Capture the cell that displays the provided text and extract its [X, Y] central coordinate. 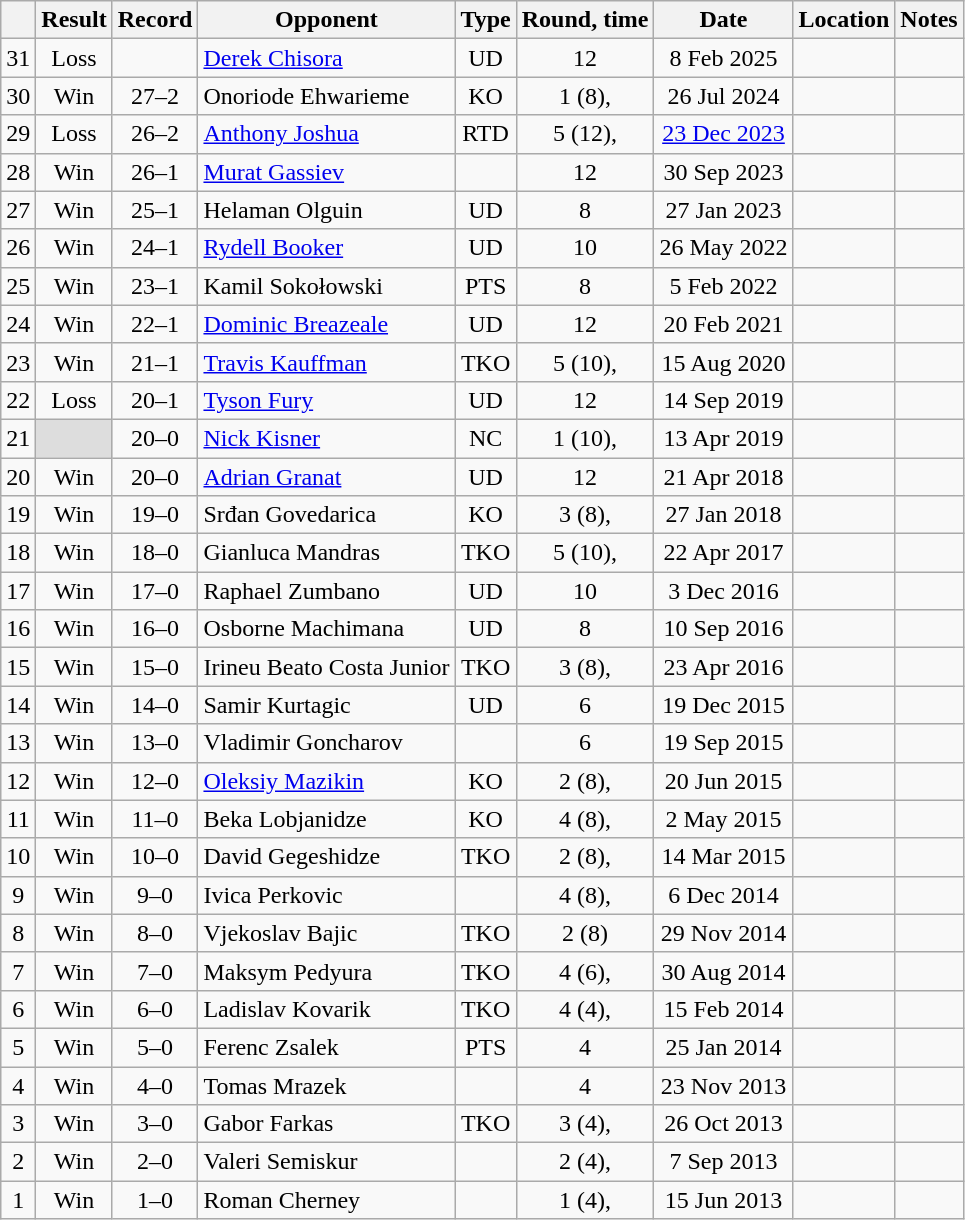
1 (10), [585, 438]
7–0 [155, 971]
3–0 [155, 1124]
1–0 [155, 1200]
6 Dec 2014 [724, 895]
31 [18, 58]
4–0 [155, 1085]
1 [18, 1200]
3 (4), [585, 1124]
26–2 [155, 134]
RTD [486, 134]
27 Jan 2018 [724, 515]
5–0 [155, 1047]
Anthony Joshua [326, 134]
Type [486, 20]
20 Feb 2021 [724, 324]
Roman Cherney [326, 1200]
25 Jan 2014 [724, 1047]
Ivica Perkovic [326, 895]
25 [18, 286]
23 [18, 362]
2 (4), [585, 1162]
15 Aug 2020 [724, 362]
Ladislav Kovarik [326, 1009]
11 [18, 819]
22–1 [155, 324]
Nick Kisner [326, 438]
Adrian Granat [326, 477]
1 (4), [585, 1200]
17–0 [155, 591]
15 [18, 667]
16–0 [155, 629]
3 Dec 2016 [724, 591]
26 [18, 248]
18–0 [155, 553]
6–0 [155, 1009]
10 Sep 2016 [724, 629]
Oleksiy Mazikin [326, 781]
25–1 [155, 210]
15 Jun 2013 [724, 1200]
29 [18, 134]
Tyson Fury [326, 400]
Srđan Govedarica [326, 515]
Location [844, 20]
Date [724, 20]
2–0 [155, 1162]
26 Jul 2024 [724, 96]
14–0 [155, 705]
23 Nov 2013 [724, 1085]
16 [18, 629]
Gabor Farkas [326, 1124]
13–0 [155, 743]
Round, time [585, 20]
26 Oct 2013 [724, 1124]
Vjekoslav Bajic [326, 933]
15–0 [155, 667]
12–0 [155, 781]
2 (8) [585, 933]
Gianluca Mandras [326, 553]
21 Apr 2018 [724, 477]
Rydell Booker [326, 248]
29 Nov 2014 [724, 933]
30 Aug 2014 [724, 971]
Derek Chisora [326, 58]
Vladimir Goncharov [326, 743]
13 [18, 743]
4 (4), [585, 1009]
2 [18, 1162]
3 [18, 1124]
Ferenc Zsalek [326, 1047]
24 [18, 324]
NC [486, 438]
5 [18, 1047]
27 Jan 2023 [724, 210]
14 Sep 2019 [724, 400]
20 [18, 477]
27 [18, 210]
Murat Gassiev [326, 172]
23 Apr 2016 [724, 667]
Record [155, 20]
7 [18, 971]
30 [18, 96]
21–1 [155, 362]
19 Sep 2015 [724, 743]
17 [18, 591]
Dominic Breazeale [326, 324]
5 (12), [585, 134]
19 [18, 515]
Onoriode Ehwarieme [326, 96]
2 May 2015 [724, 819]
Tomas Mrazek [326, 1085]
David Gegeshidze [326, 857]
30 Sep 2023 [724, 172]
19–0 [155, 515]
Notes [929, 20]
7 Sep 2013 [724, 1162]
1 (8), [585, 96]
Kamil Sokołowski [326, 286]
Raphael Zumbano [326, 591]
21 [18, 438]
4 (6), [585, 971]
18 [18, 553]
23 Dec 2023 [724, 134]
Irineu Beato Costa Junior [326, 667]
Travis Kauffman [326, 362]
14 [18, 705]
Opponent [326, 20]
22 Apr 2017 [724, 553]
27–2 [155, 96]
13 Apr 2019 [724, 438]
Helaman Olguin [326, 210]
22 [18, 400]
20–1 [155, 400]
Result [74, 20]
10–0 [155, 857]
5 Feb 2022 [724, 286]
Beka Lobjanidze [326, 819]
26–1 [155, 172]
26 May 2022 [724, 248]
28 [18, 172]
Samir Kurtagic [326, 705]
Maksym Pedyura [326, 971]
8–0 [155, 933]
9 [18, 895]
Osborne Machimana [326, 629]
Valeri Semiskur [326, 1162]
14 Mar 2015 [724, 857]
11–0 [155, 819]
19 Dec 2015 [724, 705]
24–1 [155, 248]
23–1 [155, 286]
9–0 [155, 895]
15 Feb 2014 [724, 1009]
20 Jun 2015 [724, 781]
8 Feb 2025 [724, 58]
